Extract the (x, y) coordinate from the center of the cell holding the provided text.  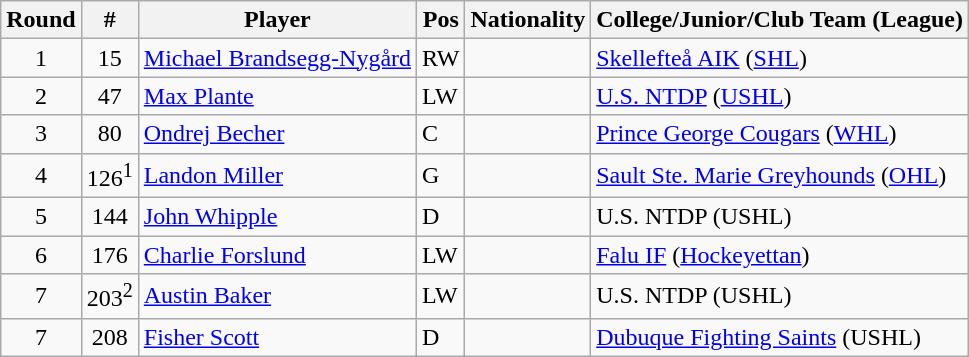
Round (41, 20)
Ondrej Becher (277, 134)
Player (277, 20)
5 (41, 217)
RW (441, 58)
144 (110, 217)
2 (41, 96)
Max Plante (277, 96)
Michael Brandsegg-Nygård (277, 58)
Austin Baker (277, 296)
176 (110, 255)
15 (110, 58)
Charlie Forslund (277, 255)
Skellefteå AIK (SHL) (780, 58)
208 (110, 337)
Dubuque Fighting Saints (USHL) (780, 337)
C (441, 134)
Prince George Cougars (WHL) (780, 134)
Fisher Scott (277, 337)
Nationality (528, 20)
G (441, 176)
2032 (110, 296)
80 (110, 134)
Falu IF (Hockeyettan) (780, 255)
47 (110, 96)
1 (41, 58)
3 (41, 134)
# (110, 20)
6 (41, 255)
4 (41, 176)
1261 (110, 176)
College/Junior/Club Team (League) (780, 20)
John Whipple (277, 217)
Pos (441, 20)
Landon Miller (277, 176)
Sault Ste. Marie Greyhounds (OHL) (780, 176)
